Identify which cell holds the provided text, then report its [X, Y] central coordinate. 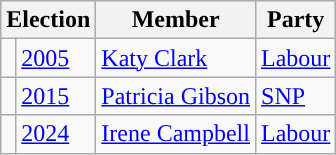
Election [48, 20]
Irene Campbell [176, 134]
SNP [296, 96]
Party [296, 20]
2024 [56, 134]
Patricia Gibson [176, 96]
Member [176, 20]
2015 [56, 96]
Katy Clark [176, 58]
2005 [56, 58]
